Determine the (X, Y) coordinate at the center of the cell enclosing the given text.  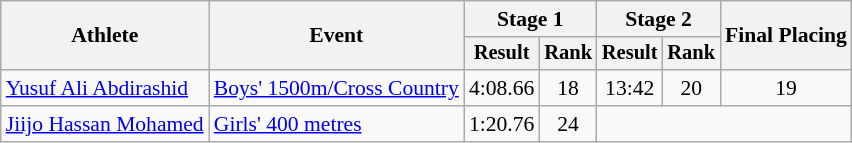
Girls' 400 metres (336, 124)
4:08.66 (502, 88)
Yusuf Ali Abdirashid (105, 88)
19 (786, 88)
Jiijo Hassan Mohamed (105, 124)
Stage 1 (530, 19)
Event (336, 36)
1:20.76 (502, 124)
13:42 (630, 88)
Athlete (105, 36)
20 (691, 88)
Final Placing (786, 36)
18 (568, 88)
24 (568, 124)
Boys' 1500m/Cross Country (336, 88)
Stage 2 (658, 19)
